Provide the (x, y) coordinate of the cell's center where the given text is located.  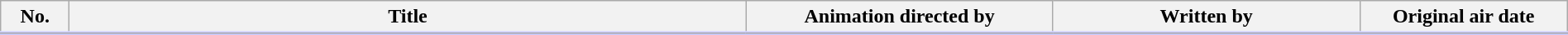
Title (408, 17)
Written by (1206, 17)
Animation directed by (900, 17)
No. (35, 17)
Original air date (1464, 17)
